Extract the [x, y] coordinate from the center of the cell holding the provided text.  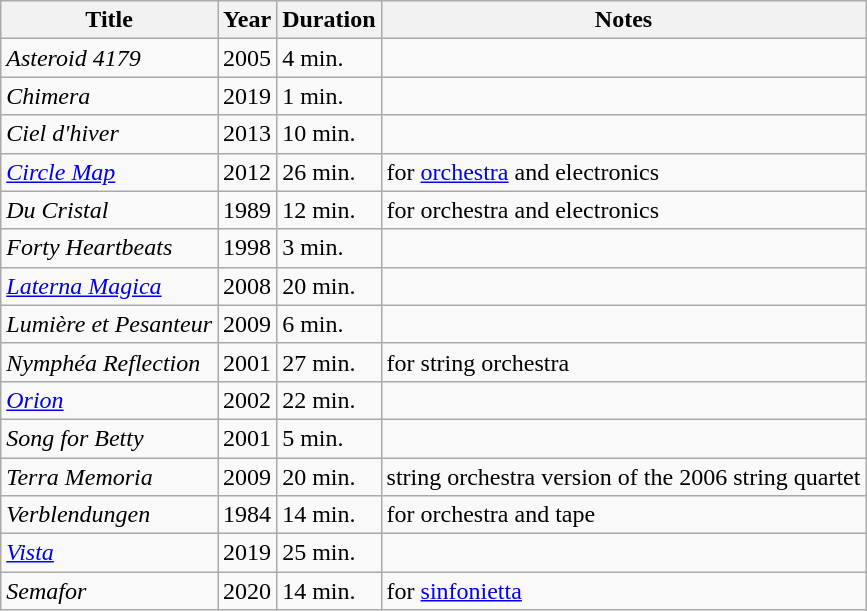
2002 [248, 400]
Circle Map [110, 172]
Orion [110, 400]
10 min. [329, 134]
3 min. [329, 248]
1984 [248, 515]
Asteroid 4179 [110, 58]
2020 [248, 591]
string orchestra version of the 2006 string quartet [624, 477]
Year [248, 20]
27 min. [329, 362]
Laterna Magica [110, 286]
Song for Betty [110, 438]
2008 [248, 286]
Duration [329, 20]
Du Cristal [110, 210]
2013 [248, 134]
5 min. [329, 438]
26 min. [329, 172]
Semafor [110, 591]
for string orchestra [624, 362]
Notes [624, 20]
1989 [248, 210]
Forty Heartbeats [110, 248]
Ciel d'hiver [110, 134]
Terra Memoria [110, 477]
Title [110, 20]
Nymphéa Reflection [110, 362]
for orchestra and tape [624, 515]
25 min. [329, 553]
2005 [248, 58]
4 min. [329, 58]
2012 [248, 172]
Verblendungen [110, 515]
Lumière et Pesanteur [110, 324]
12 min. [329, 210]
22 min. [329, 400]
Vista [110, 553]
6 min. [329, 324]
Chimera [110, 96]
1998 [248, 248]
for sinfonietta [624, 591]
1 min. [329, 96]
